Find where the given text appears and provide that cell's center as [X, Y] coordinate. 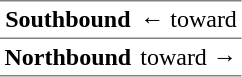
Northbound [68, 57]
toward → [189, 57]
← toward [189, 20]
Southbound [68, 20]
